From the cell containing the given text, extract its center point as [x, y] coordinate. 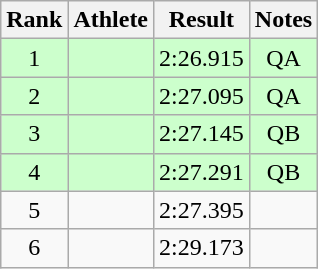
Notes [283, 20]
2:27.145 [202, 134]
3 [34, 134]
4 [34, 172]
2:26.915 [202, 58]
2:27.395 [202, 210]
2:29.173 [202, 248]
2 [34, 96]
2:27.095 [202, 96]
6 [34, 248]
Result [202, 20]
5 [34, 210]
Rank [34, 20]
1 [34, 58]
2:27.291 [202, 172]
Athlete [111, 20]
